Locate the cell with the specified text and output its [X, Y] center coordinate. 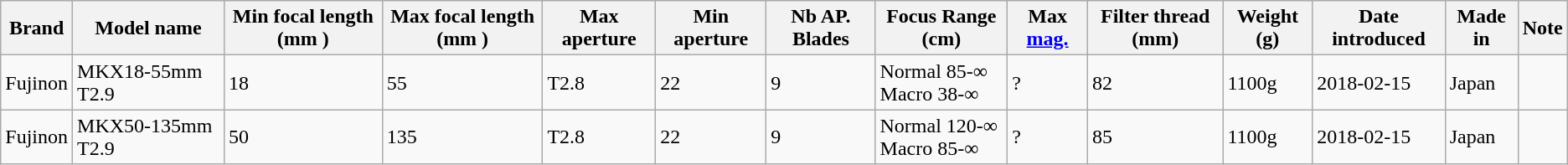
Max focal length (mm ) [462, 28]
Filter thread (mm) [1156, 28]
18 [303, 82]
MKX18-55mm T2.9 [149, 82]
82 [1156, 82]
Weight (g) [1268, 28]
Made in [1481, 28]
Normal 120-∞Macro 85-∞ [941, 137]
85 [1156, 137]
Min focal length (mm ) [303, 28]
Normal 85-∞Macro 38-∞ [941, 82]
Brand [37, 28]
50 [303, 137]
Max aperture [600, 28]
Note [1543, 28]
Focus Range (cm) [941, 28]
55 [462, 82]
Date introduced [1379, 28]
Min aperture [711, 28]
MKX50-135mm T2.9 [149, 137]
Model name [149, 28]
135 [462, 137]
Nb AP. Blades [821, 28]
Max mag. [1048, 28]
